Locate the cell with the specified text and output its (x, y) center coordinate. 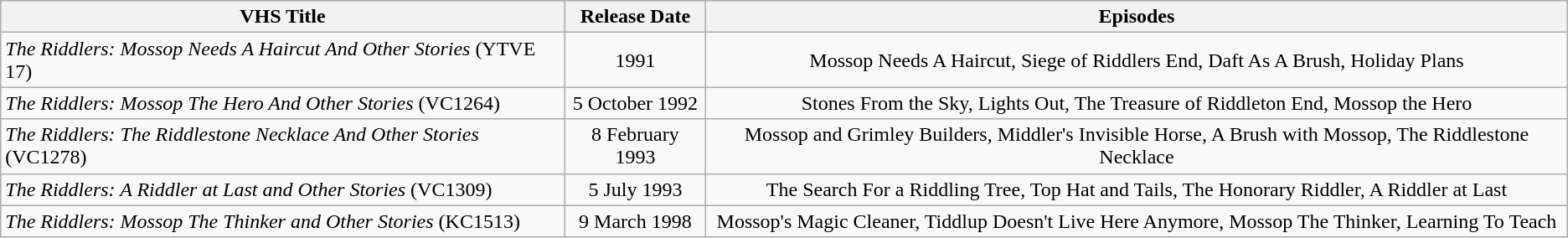
Release Date (635, 17)
The Riddlers: A Riddler at Last and Other Stories (VC1309) (283, 189)
1991 (635, 60)
8 February 1993 (635, 146)
Stones From the Sky, Lights Out, The Treasure of Riddleton End, Mossop the Hero (1137, 103)
The Riddlers: The Riddlestone Necklace And Other Stories (VC1278) (283, 146)
The Riddlers: Mossop The Thinker and Other Stories (KC1513) (283, 221)
Mossop Needs A Haircut, Siege of Riddlers End, Daft As A Brush, Holiday Plans (1137, 60)
Episodes (1137, 17)
5 October 1992 (635, 103)
9 March 1998 (635, 221)
The Riddlers: Mossop Needs A Haircut And Other Stories (YTVE 17) (283, 60)
Mossop and Grimley Builders, Middler's Invisible Horse, A Brush with Mossop, The Riddlestone Necklace (1137, 146)
The Riddlers: Mossop The Hero And Other Stories (VC1264) (283, 103)
5 July 1993 (635, 189)
The Search For a Riddling Tree, Top Hat and Tails, The Honorary Riddler, A Riddler at Last (1137, 189)
VHS Title (283, 17)
Mossop's Magic Cleaner, Tiddlup Doesn't Live Here Anymore, Mossop The Thinker, Learning To Teach (1137, 221)
